Output the [x, y] coordinate of the center of the cell containing the given text.  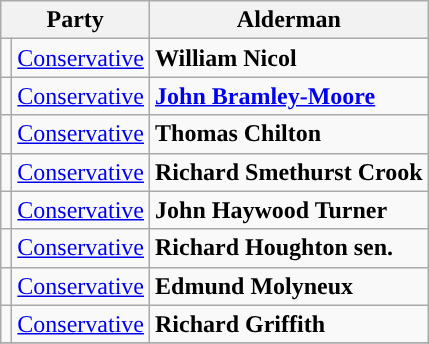
John Haywood Turner [290, 210]
Party [76, 20]
Richard Houghton sen. [290, 248]
William Nicol [290, 58]
Alderman [290, 20]
Edmund Molyneux [290, 286]
Richard Smethurst Crook [290, 172]
Richard Griffith [290, 324]
Thomas Chilton [290, 134]
John Bramley-Moore [290, 96]
